For the text-containing cell, return its midpoint in (X, Y) coordinate format. 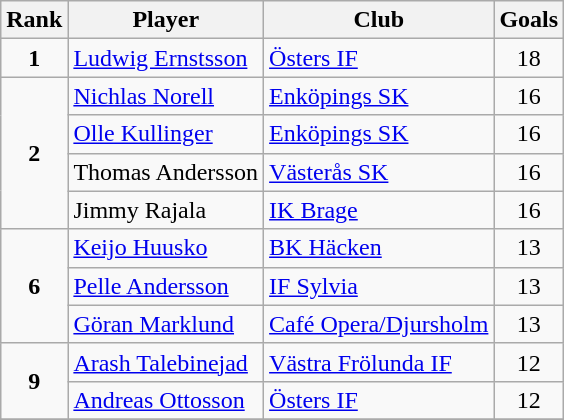
1 (34, 58)
Pelle Andersson (166, 286)
Club (379, 20)
2 (34, 153)
Västerås SK (379, 172)
Rank (34, 20)
Olle Kullinger (166, 134)
6 (34, 286)
IK Brage (379, 210)
Jimmy Rajala (166, 210)
Västra Frölunda IF (379, 362)
Arash Talebinejad (166, 362)
Göran Marklund (166, 324)
Nichlas Norell (166, 96)
Thomas Andersson (166, 172)
Andreas Ottosson (166, 400)
Player (166, 20)
18 (529, 58)
IF Sylvia (379, 286)
BK Häcken (379, 248)
Goals (529, 20)
Ludwig Ernstsson (166, 58)
9 (34, 381)
Keijo Huusko (166, 248)
Café Opera/Djursholm (379, 324)
